Locate the cell with the specified text and output its [x, y] center coordinate. 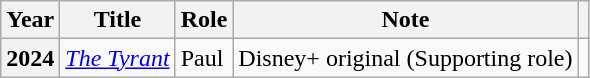
Note [406, 20]
Role [204, 20]
2024 [30, 58]
Year [30, 20]
Title [118, 20]
Paul [204, 58]
Disney+ original (Supporting role) [406, 58]
The Tyrant [118, 58]
